Identify which cell holds the provided text, then report its (x, y) central coordinate. 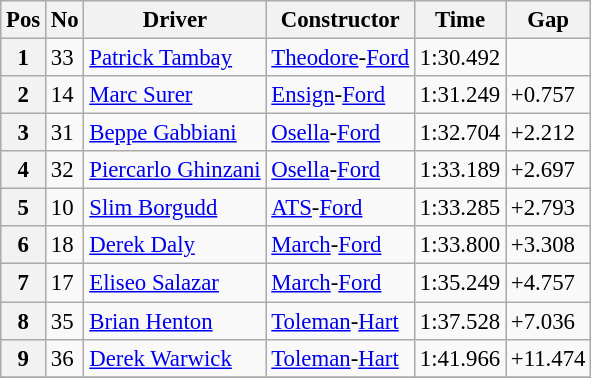
33 (65, 58)
+7.036 (548, 321)
1:41.966 (460, 358)
Brian Henton (175, 321)
14 (65, 95)
+3.308 (548, 245)
36 (65, 358)
1:33.189 (460, 170)
Marc Surer (175, 95)
10 (65, 208)
Derek Daly (175, 245)
Beppe Gabbiani (175, 133)
Theodore-Ford (340, 58)
35 (65, 321)
1:37.528 (460, 321)
4 (24, 170)
31 (65, 133)
3 (24, 133)
+0.757 (548, 95)
Pos (24, 20)
+11.474 (548, 358)
Patrick Tambay (175, 58)
Derek Warwick (175, 358)
7 (24, 283)
8 (24, 321)
17 (65, 283)
ATS-Ford (340, 208)
Driver (175, 20)
Eliseo Salazar (175, 283)
1 (24, 58)
1:32.704 (460, 133)
6 (24, 245)
32 (65, 170)
1:31.249 (460, 95)
5 (24, 208)
Gap (548, 20)
+2.697 (548, 170)
1:33.285 (460, 208)
+2.212 (548, 133)
9 (24, 358)
1:35.249 (460, 283)
Slim Borgudd (175, 208)
+2.793 (548, 208)
1:30.492 (460, 58)
+4.757 (548, 283)
Constructor (340, 20)
2 (24, 95)
Piercarlo Ghinzani (175, 170)
No (65, 20)
18 (65, 245)
1:33.800 (460, 245)
Ensign-Ford (340, 95)
Time (460, 20)
